Search for the cell housing the specified text and yield its (X, Y) center coordinate. 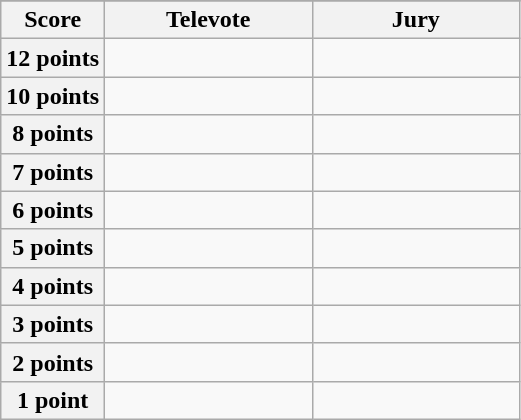
Jury (416, 20)
12 points (53, 58)
8 points (53, 134)
Televote (209, 20)
3 points (53, 324)
6 points (53, 210)
10 points (53, 96)
1 point (53, 400)
Score (53, 20)
7 points (53, 172)
2 points (53, 362)
4 points (53, 286)
5 points (53, 248)
